Scan for the cell matching the given text and deliver its (X, Y) coordinate at center. 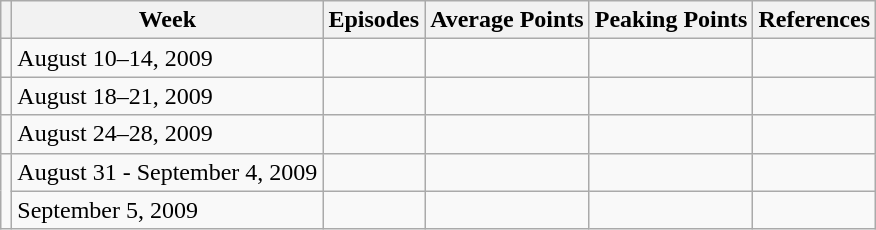
References (814, 20)
Peaking Points (671, 20)
Episodes (374, 20)
Week (168, 20)
August 10–14, 2009 (168, 58)
August 24–28, 2009 (168, 134)
September 5, 2009 (168, 210)
Average Points (508, 20)
August 18–21, 2009 (168, 96)
August 31 - September 4, 2009 (168, 172)
